Output the (X, Y) coordinate of the center of the cell containing the given text.  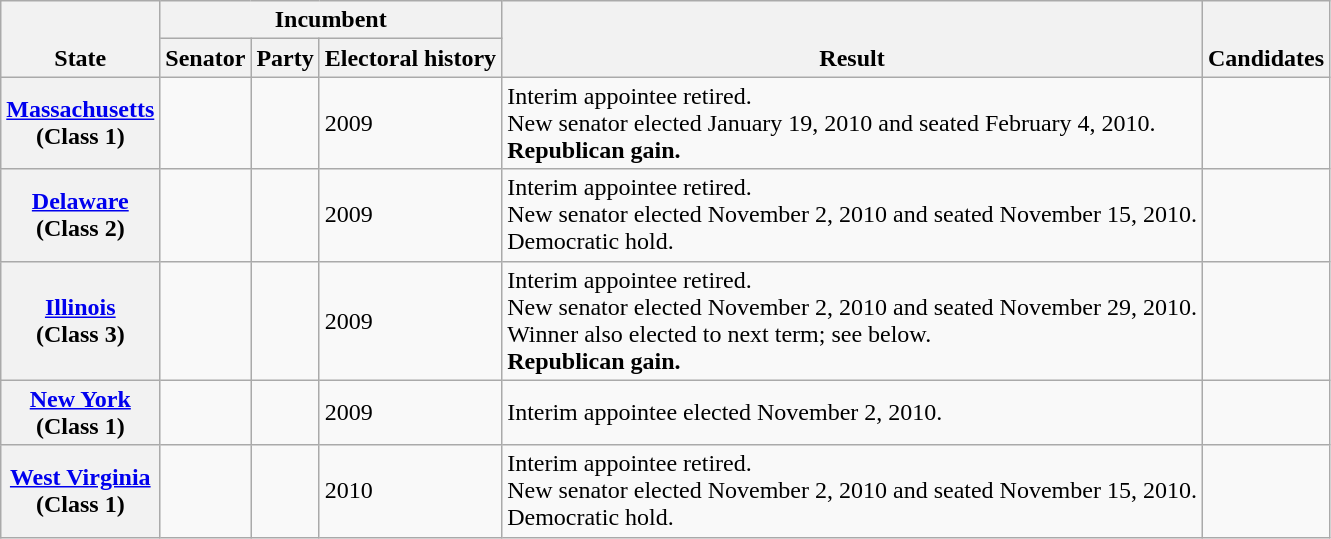
Result (852, 39)
Incumbent (331, 20)
Senator (206, 58)
Massachusetts(Class 1) (80, 123)
State (80, 39)
Delaware(Class 2) (80, 215)
Illinois(Class 3) (80, 320)
New York(Class 1) (80, 412)
Candidates (1266, 39)
Interim appointee elected November 2, 2010. (852, 412)
2010 (410, 491)
Interim appointee retired.New senator elected January 19, 2010 and seated February 4, 2010.Republican gain. (852, 123)
West Virginia(Class 1) (80, 491)
Party (285, 58)
Electoral history (410, 58)
